Return [x, y] of the center of cell containing provided text 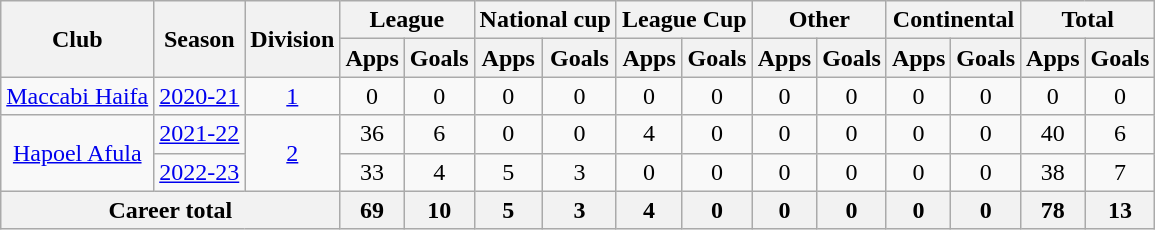
Season [200, 39]
Hapoel Afula [78, 153]
38 [1053, 172]
Club [78, 39]
2 [292, 153]
69 [372, 210]
2021-22 [200, 134]
36 [372, 134]
Division [292, 39]
40 [1053, 134]
78 [1053, 210]
33 [372, 172]
7 [1120, 172]
2020-21 [200, 96]
Total [1088, 20]
National cup [545, 20]
Maccabi Haifa [78, 96]
2022-23 [200, 172]
League Cup [684, 20]
1 [292, 96]
10 [439, 210]
Other [819, 20]
Continental [953, 20]
13 [1120, 210]
League [407, 20]
Career total [170, 210]
